Capture the cell that displays the provided text and extract its [X, Y] central coordinate. 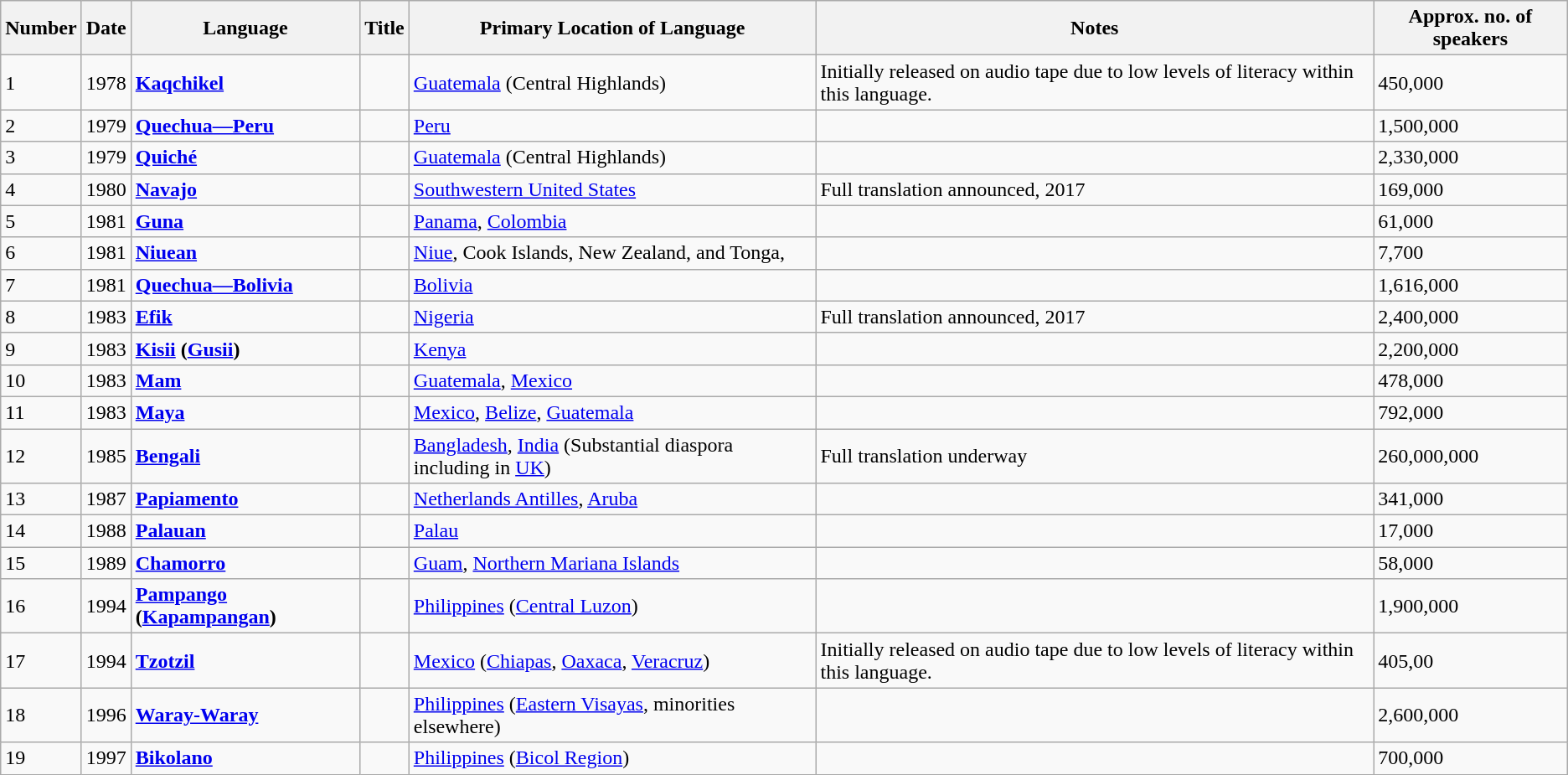
Niuean [245, 253]
Tzotzil [245, 660]
Philippines (Central Luzon) [612, 607]
Primary Location of Language [612, 28]
169,000 [1471, 189]
1996 [106, 716]
Mam [245, 380]
3 [41, 158]
9 [41, 349]
Bolivia [612, 285]
405,00 [1471, 660]
2 [41, 126]
18 [41, 716]
Date [106, 28]
2,400,000 [1471, 317]
6 [41, 253]
1,500,000 [1471, 126]
Philippines (Eastern Visayas, minorities elsewhere) [612, 716]
Chamorro [245, 563]
Bikolano [245, 758]
Guam, Northern Mariana Islands [612, 563]
Mexico, Belize, Guatemala [612, 412]
Title [385, 28]
5 [41, 221]
1987 [106, 499]
Kenya [612, 349]
Nigeria [612, 317]
1 [41, 82]
Number [41, 28]
17,000 [1471, 531]
1985 [106, 456]
Approx. no. of speakers [1471, 28]
4 [41, 189]
Guna [245, 221]
700,000 [1471, 758]
2,330,000 [1471, 158]
1988 [106, 531]
7 [41, 285]
Kisii (Gusii) [245, 349]
2,200,000 [1471, 349]
1978 [106, 82]
7,700 [1471, 253]
15 [41, 563]
58,000 [1471, 563]
1980 [106, 189]
Language [245, 28]
1997 [106, 758]
Navajo [245, 189]
12 [41, 456]
61,000 [1471, 221]
1989 [106, 563]
792,000 [1471, 412]
Pampango (Kapampangan) [245, 607]
Netherlands Antilles, Aruba [612, 499]
Bangladesh, India (Substantial diaspora including in UK) [612, 456]
Quechua—Bolivia [245, 285]
10 [41, 380]
2,600,000 [1471, 716]
Palauan [245, 531]
11 [41, 412]
19 [41, 758]
Papiamento [245, 499]
1,616,000 [1471, 285]
Peru [612, 126]
Quiché [245, 158]
Philippines (Bicol Region) [612, 758]
Palau [612, 531]
Quechua—Peru [245, 126]
341,000 [1471, 499]
Maya [245, 412]
Bengali [245, 456]
Kaqchikel [245, 82]
8 [41, 317]
Mexico (Chiapas, Oaxaca, Veracruz) [612, 660]
Southwestern United States [612, 189]
Waray-Waray [245, 716]
1,900,000 [1471, 607]
Full translation underway [1095, 456]
Notes [1095, 28]
478,000 [1471, 380]
Efik [245, 317]
17 [41, 660]
260,000,000 [1471, 456]
Niue, Cook Islands, New Zealand, and Tonga, [612, 253]
450,000 [1471, 82]
Panama, Colombia [612, 221]
14 [41, 531]
Guatemala, Mexico [612, 380]
16 [41, 607]
13 [41, 499]
